From the cell containing the given text, extract its center point as (X, Y) coordinate. 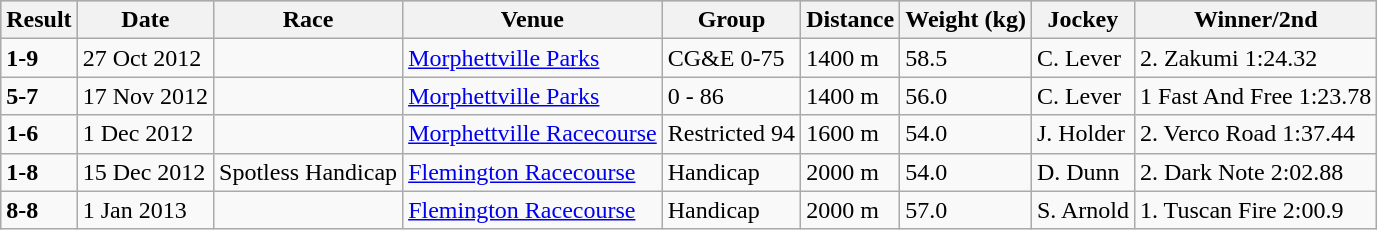
58.5 (966, 58)
17 Nov 2012 (145, 96)
Group (731, 20)
Jockey (1082, 20)
1 Jan 2013 (145, 210)
D. Dunn (1082, 172)
57.0 (966, 210)
2. Verco Road 1:37.44 (1255, 134)
Date (145, 20)
1. Tuscan Fire 2:00.9 (1255, 210)
1-8 (39, 172)
Spotless Handicap (308, 172)
Venue (533, 20)
Restricted 94 (731, 134)
Weight (kg) (966, 20)
1600 m (850, 134)
Distance (850, 20)
Race (308, 20)
S. Arnold (1082, 210)
1 Dec 2012 (145, 134)
CG&E 0-75 (731, 58)
1-9 (39, 58)
J. Holder (1082, 134)
Result (39, 20)
1 Fast And Free 1:23.78 (1255, 96)
2. Dark Note 2:02.88 (1255, 172)
Winner/2nd (1255, 20)
2. Zakumi 1:24.32 (1255, 58)
0 - 86 (731, 96)
5-7 (39, 96)
15 Dec 2012 (145, 172)
1-6 (39, 134)
8-8 (39, 210)
Morphettville Racecourse (533, 134)
27 Oct 2012 (145, 58)
56.0 (966, 96)
